Search for the cell housing the specified text and yield its [X, Y] center coordinate. 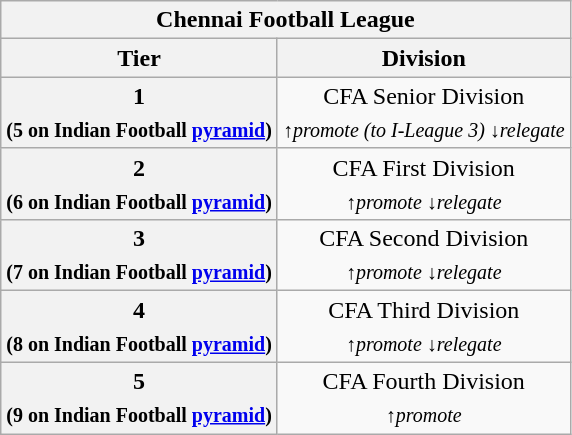
Division [424, 58]
CFA First Division↑promote ↓relegate [424, 184]
4(8 on Indian Football pyramid) [140, 326]
Chennai Football League [286, 20]
CFA Fourth Division↑promote [424, 398]
Tier [140, 58]
CFA Senior Division↑promote (to I-League 3) ↓relegate [424, 112]
5(9 on Indian Football pyramid) [140, 398]
3(7 on Indian Football pyramid) [140, 256]
2(6 on Indian Football pyramid) [140, 184]
1(5 on Indian Football pyramid) [140, 112]
CFA Second Division↑promote ↓relegate [424, 256]
CFA Third Division↑promote ↓relegate [424, 326]
